Output the (x, y) coordinate of the center of the cell containing the given text.  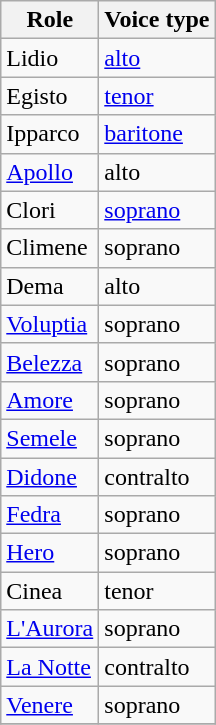
Hero (50, 553)
Clori (50, 210)
Climene (50, 248)
Voluptia (50, 324)
baritone (157, 134)
Amore (50, 400)
Venere (50, 705)
Fedra (50, 515)
Lidio (50, 58)
Voice type (157, 20)
L'Aurora (50, 629)
Role (50, 20)
Belezza (50, 362)
La Notte (50, 667)
Egisto (50, 96)
Didone (50, 477)
Apollo (50, 172)
Dema (50, 286)
Cinea (50, 591)
Semele (50, 438)
Ipparco (50, 134)
